Scan for the cell matching the given text and deliver its (X, Y) coordinate at center. 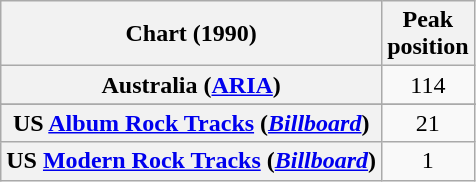
1 (428, 161)
21 (428, 123)
114 (428, 85)
Peakposition (428, 34)
Australia (ARIA) (192, 85)
Chart (1990) (192, 34)
US Modern Rock Tracks (Billboard) (192, 161)
US Album Rock Tracks (Billboard) (192, 123)
